Search for the cell housing the specified text and yield its [x, y] center coordinate. 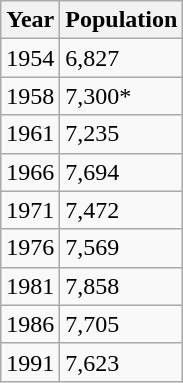
7,569 [122, 248]
1976 [30, 248]
1971 [30, 210]
7,300* [122, 96]
Year [30, 20]
7,858 [122, 286]
1958 [30, 96]
1991 [30, 362]
1986 [30, 324]
1954 [30, 58]
Population [122, 20]
7,623 [122, 362]
7,235 [122, 134]
6,827 [122, 58]
7,472 [122, 210]
1981 [30, 286]
1961 [30, 134]
7,694 [122, 172]
1966 [30, 172]
7,705 [122, 324]
